Identify which cell holds the provided text, then report its (X, Y) central coordinate. 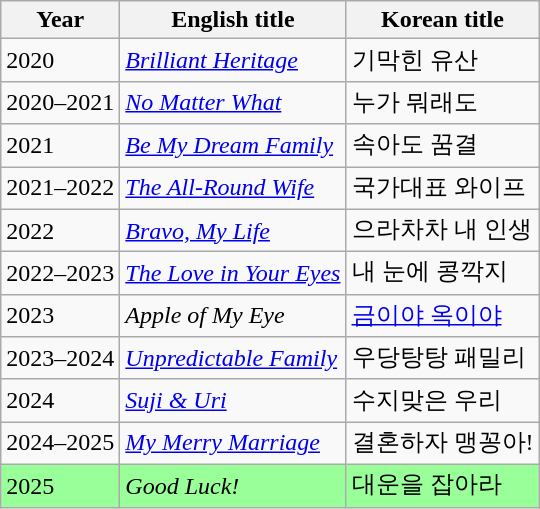
2024–2025 (60, 444)
2022 (60, 230)
우당탕탕 패밀리 (442, 358)
2023 (60, 316)
Suji & Uri (233, 400)
누가 뭐래도 (442, 102)
2024 (60, 400)
결혼하자 맹꽁아! (442, 444)
The All-Round Wife (233, 188)
속아도 꿈결 (442, 146)
Year (60, 20)
2021 (60, 146)
내 눈에 콩깍지 (442, 274)
Good Luck! (233, 486)
Apple of My Eye (233, 316)
Korean title (442, 20)
으라차차 내 인생 (442, 230)
The Love in Your Eyes (233, 274)
Unpredictable Family (233, 358)
수지맞은 우리 (442, 400)
2023–2024 (60, 358)
국가대표 와이프 (442, 188)
대운을 잡아라 (442, 486)
기막힌 유산 (442, 60)
금이야 옥이야 (442, 316)
2022–2023 (60, 274)
No Matter What (233, 102)
English title (233, 20)
2025 (60, 486)
Brilliant Heritage (233, 60)
2021–2022 (60, 188)
Bravo, My Life (233, 230)
2020 (60, 60)
Be My Dream Family (233, 146)
My Merry Marriage (233, 444)
2020–2021 (60, 102)
